Capture the cell that displays the provided text and extract its (X, Y) central coordinate. 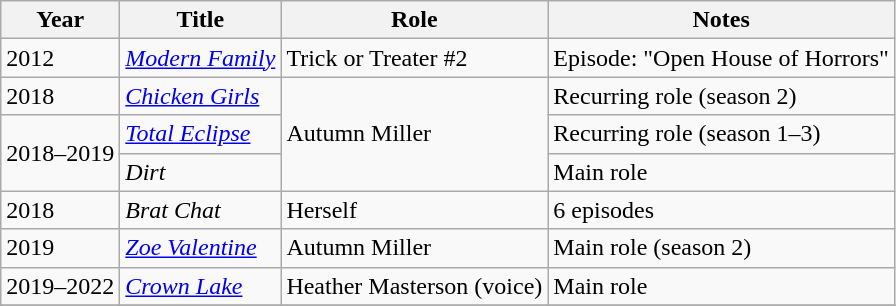
Notes (722, 20)
Role (414, 20)
2018–2019 (60, 153)
Title (200, 20)
Heather Masterson (voice) (414, 286)
Brat Chat (200, 210)
Episode: "Open House of Horrors" (722, 58)
Main role (season 2) (722, 248)
Modern Family (200, 58)
Dirt (200, 172)
2012 (60, 58)
Trick or Treater #2 (414, 58)
2019–2022 (60, 286)
Year (60, 20)
Herself (414, 210)
Recurring role (season 1–3) (722, 134)
Recurring role (season 2) (722, 96)
Chicken Girls (200, 96)
Zoe Valentine (200, 248)
Crown Lake (200, 286)
2019 (60, 248)
6 episodes (722, 210)
Total Eclipse (200, 134)
